Return the [X, Y] coordinate for the center point of the cell that contains the specified text.  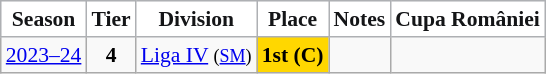
Division [196, 19]
2023–24 [44, 55]
Cupa României [468, 19]
Notes [360, 19]
Place [293, 19]
Season [44, 19]
Tier [110, 19]
Liga IV (SM) [196, 55]
1st (C) [293, 55]
4 [110, 55]
